Search for the cell housing the specified text and yield its (x, y) center coordinate. 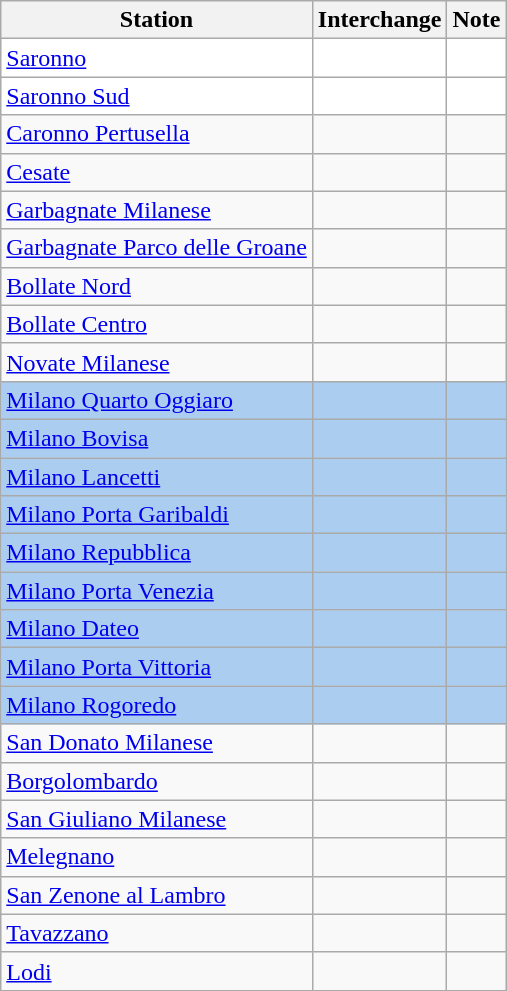
Milano Lancetti (157, 477)
Milano Porta Vittoria (157, 667)
Saronno Sud (157, 96)
Milano Repubblica (157, 553)
Lodi (157, 971)
Caronno Pertusella (157, 134)
San Zenone al Lambro (157, 895)
Milano Dateo (157, 629)
Interchange (380, 20)
Melegnano (157, 857)
Note (476, 20)
Tavazzano (157, 933)
Milano Porta Garibaldi (157, 515)
Saronno (157, 58)
San Donato Milanese (157, 743)
Milano Bovisa (157, 438)
Novate Milanese (157, 362)
Milano Quarto Oggiaro (157, 400)
Garbagnate Milanese (157, 210)
Garbagnate Parco delle Groane (157, 248)
Borgolombardo (157, 781)
San Giuliano Milanese (157, 819)
Bollate Centro (157, 324)
Station (157, 20)
Milano Porta Venezia (157, 591)
Milano Rogoredo (157, 705)
Bollate Nord (157, 286)
Cesate (157, 172)
